Return (X, Y) of the center of cell containing provided text 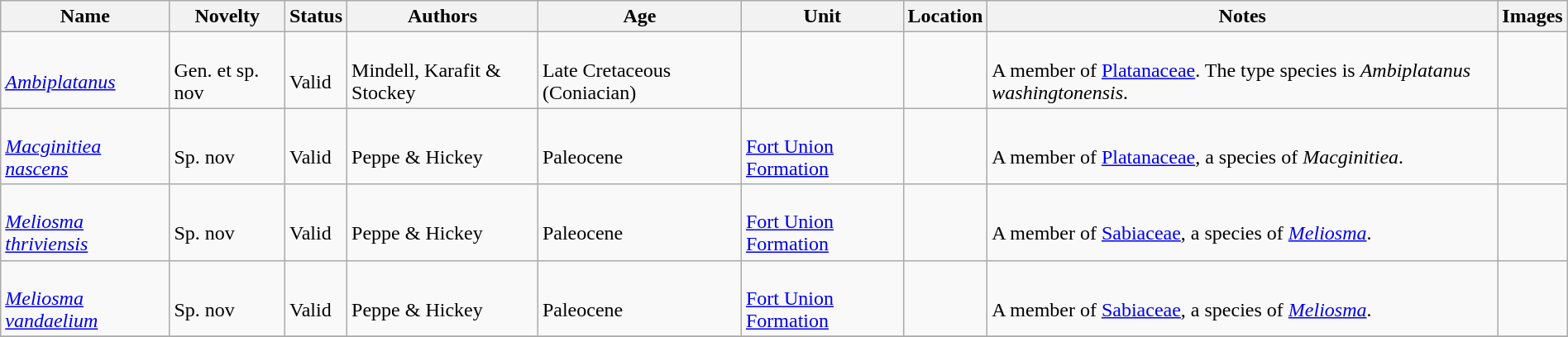
Unit (822, 17)
Name (85, 17)
Location (945, 17)
Status (316, 17)
A member of Platanaceae. The type species is Ambiplatanus washingtonensis. (1242, 70)
Images (1532, 17)
Ambiplatanus (85, 70)
Mindell, Karafit & Stockey (443, 70)
Gen. et sp. nov (227, 70)
Meliosma thriviensis (85, 222)
Age (639, 17)
Macginitiea nascens (85, 146)
Novelty (227, 17)
Notes (1242, 17)
Authors (443, 17)
Meliosma vandaelium (85, 298)
A member of Platanaceae, a species of Macginitiea. (1242, 146)
Late Cretaceous (Coniacian) (639, 70)
